Determine the (X, Y) coordinate at the center of the cell enclosing the given text.  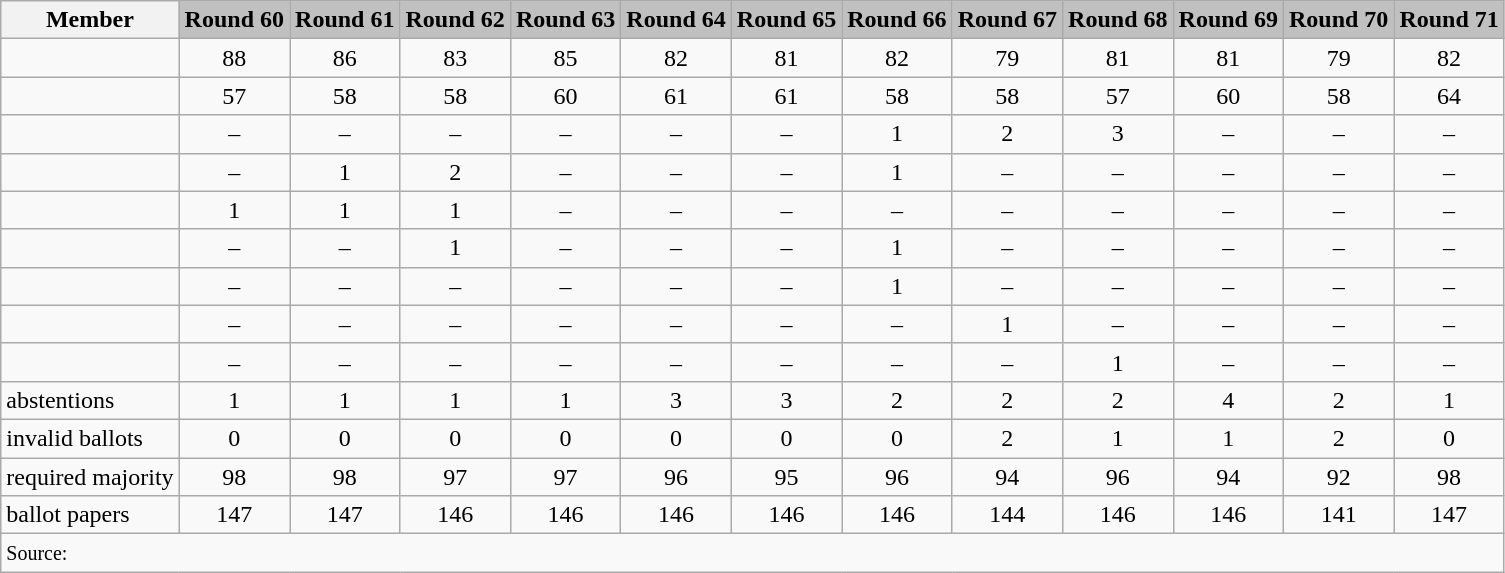
4 (1228, 400)
Round 69 (1228, 20)
85 (565, 58)
144 (1007, 515)
abstentions (90, 400)
88 (234, 58)
Round 65 (786, 20)
Round 68 (1118, 20)
required majority (90, 477)
Source: (753, 553)
86 (345, 58)
83 (455, 58)
Round 70 (1338, 20)
Round 66 (897, 20)
92 (1338, 477)
Round 67 (1007, 20)
Round 63 (565, 20)
invalid ballots (90, 438)
ballot papers (90, 515)
Round 71 (1449, 20)
Member (90, 20)
141 (1338, 515)
64 (1449, 96)
Round 62 (455, 20)
Round 60 (234, 20)
Round 61 (345, 20)
95 (786, 477)
Round 64 (676, 20)
